Pinpoint the cell where the given text exists, returning its [x, y] midpoint coordinate. 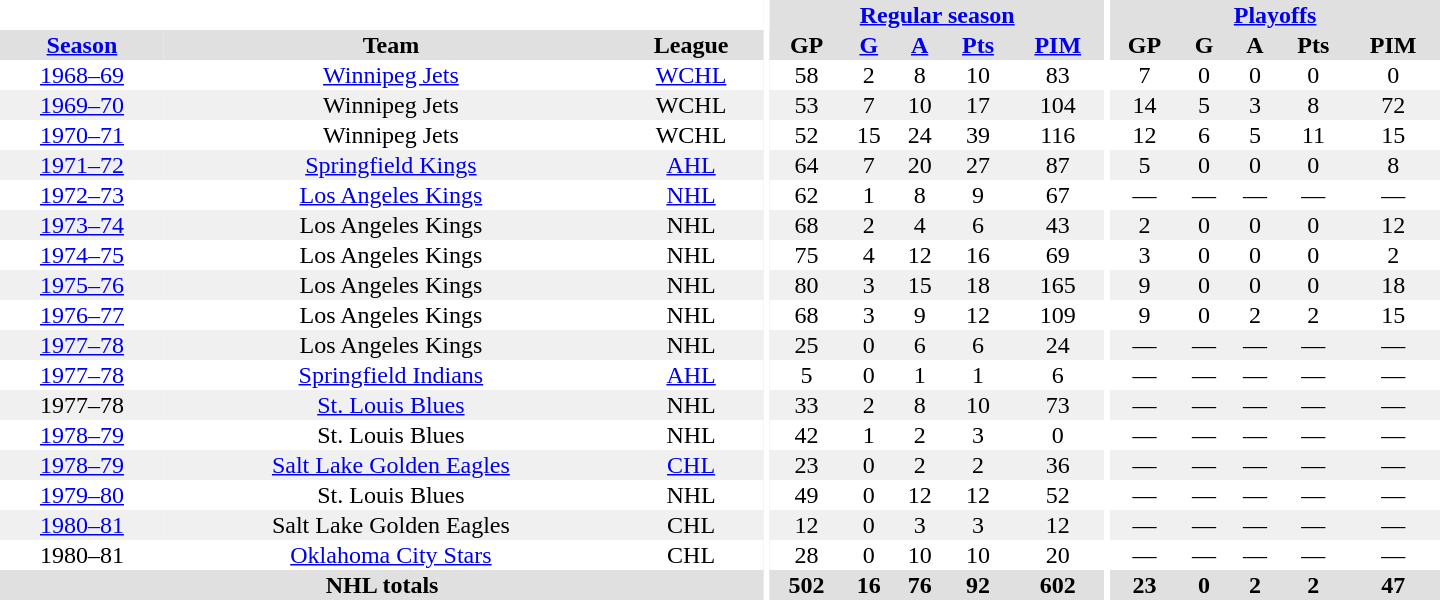
1974–75 [82, 255]
73 [1058, 405]
72 [1393, 105]
92 [978, 585]
36 [1058, 465]
64 [806, 165]
42 [806, 435]
165 [1058, 285]
602 [1058, 585]
83 [1058, 75]
Team [391, 45]
58 [806, 75]
49 [806, 495]
Springfield Indians [391, 375]
1969–70 [82, 105]
116 [1058, 135]
104 [1058, 105]
75 [806, 255]
62 [806, 195]
NHL totals [382, 585]
1979–80 [82, 495]
Regular season [938, 15]
11 [1313, 135]
1971–72 [82, 165]
Springfield Kings [391, 165]
17 [978, 105]
14 [1144, 105]
39 [978, 135]
Season [82, 45]
25 [806, 345]
1973–74 [82, 225]
109 [1058, 315]
80 [806, 285]
28 [806, 555]
1972–73 [82, 195]
League [691, 45]
1968–69 [82, 75]
67 [1058, 195]
1976–77 [82, 315]
53 [806, 105]
Oklahoma City Stars [391, 555]
Playoffs [1275, 15]
33 [806, 405]
47 [1393, 585]
502 [806, 585]
69 [1058, 255]
27 [978, 165]
43 [1058, 225]
87 [1058, 165]
1975–76 [82, 285]
76 [920, 585]
1970–71 [82, 135]
